Search for the cell housing the specified text and yield its [X, Y] center coordinate. 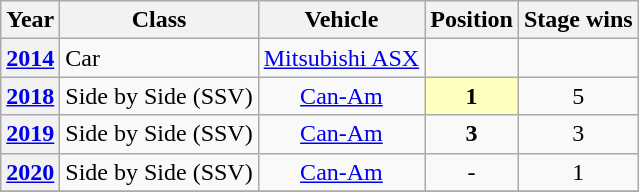
2019 [30, 134]
5 [578, 96]
Year [30, 20]
Class [159, 20]
Stage wins [578, 20]
- [472, 172]
2018 [30, 96]
2014 [30, 58]
Position [472, 20]
Vehicle [341, 20]
Car [159, 58]
Mitsubishi ASX [341, 58]
2020 [30, 172]
